Scan for the cell matching the given text and deliver its (X, Y) coordinate at center. 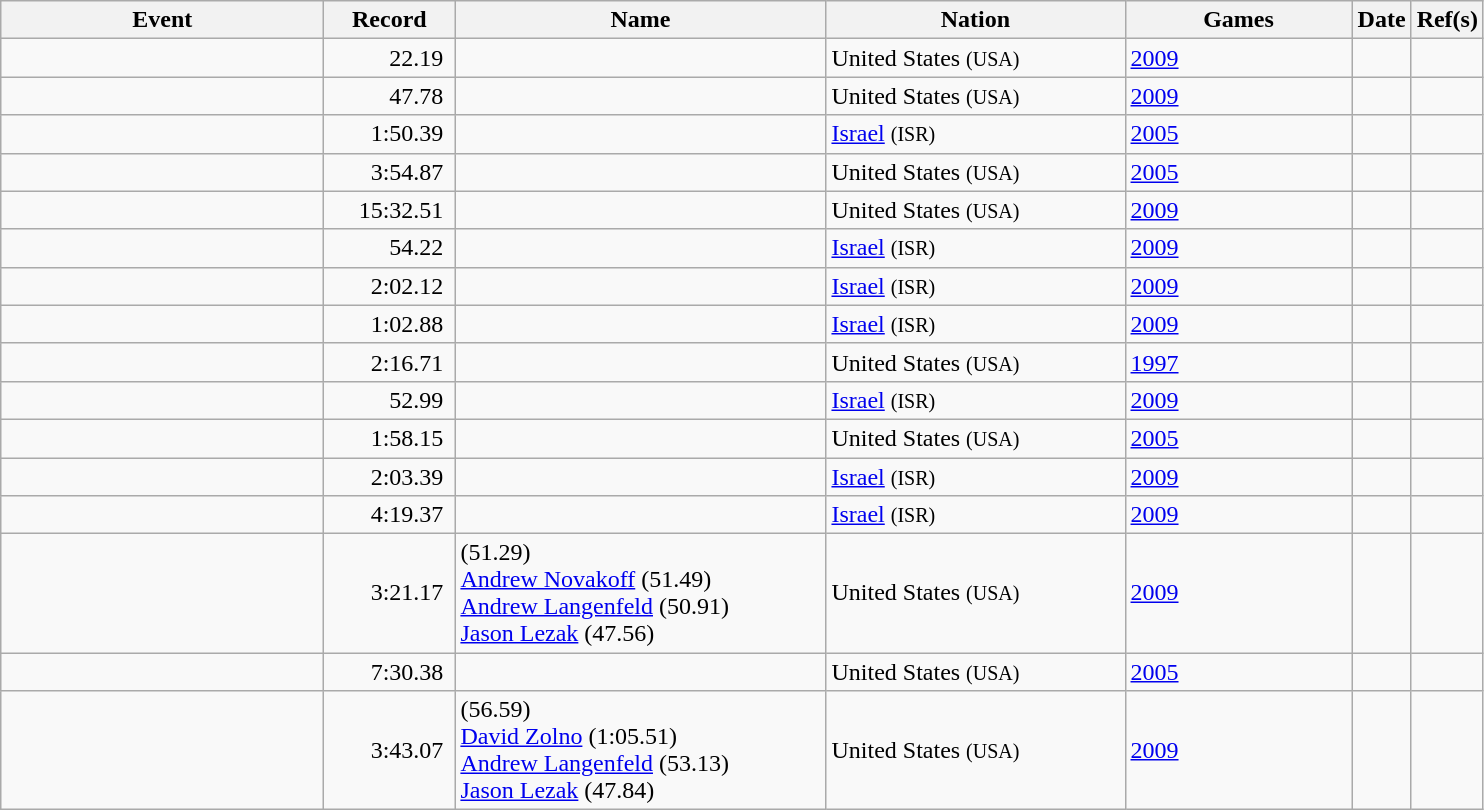
1:50.39 (390, 134)
1:58.15 (390, 438)
3:21.17 (390, 594)
2:16.71 (390, 362)
54.22 (390, 248)
1997 (1238, 362)
7:30.38 (390, 672)
22.19 (390, 58)
47.78 (390, 96)
Record (390, 20)
3:54.87 (390, 172)
52.99 (390, 400)
(56.59)David Zolno (1:05.51)Andrew Langenfeld (53.13)Jason Lezak (47.84) (640, 750)
2:03.39 (390, 477)
4:19.37 (390, 515)
Nation (976, 20)
Event (162, 20)
2:02.12 (390, 286)
Games (1238, 20)
(51.29)Andrew Novakoff (51.49)Andrew Langenfeld (50.91)Jason Lezak (47.56) (640, 594)
15:32.51 (390, 210)
3:43.07 (390, 750)
Ref(s) (1447, 20)
Date (1382, 20)
1:02.88 (390, 324)
Name (640, 20)
